Identify which cell holds the provided text, then report its [x, y] central coordinate. 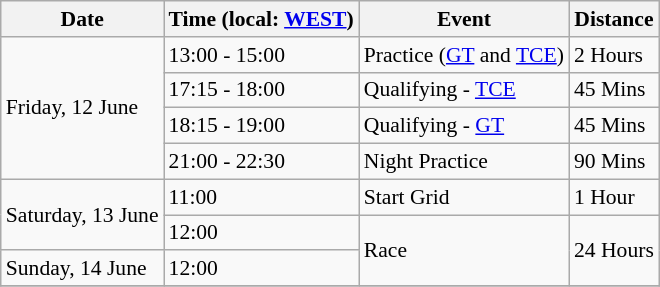
13:00 - 15:00 [262, 55]
Start Grid [464, 197]
Sunday, 14 June [82, 269]
17:15 - 18:00 [262, 90]
11:00 [262, 197]
Qualifying - GT [464, 126]
Race [464, 250]
2 Hours [614, 55]
Distance [614, 19]
18:15 - 19:00 [262, 126]
Qualifying - TCE [464, 90]
24 Hours [614, 250]
Event [464, 19]
Time (local: WEST) [262, 19]
90 Mins [614, 162]
Practice (GT and TCE) [464, 55]
Date [82, 19]
Saturday, 13 June [82, 214]
1 Hour [614, 197]
Friday, 12 June [82, 108]
21:00 - 22:30 [262, 162]
Night Practice [464, 162]
